Pinpoint the cell where the given text exists, returning its [x, y] midpoint coordinate. 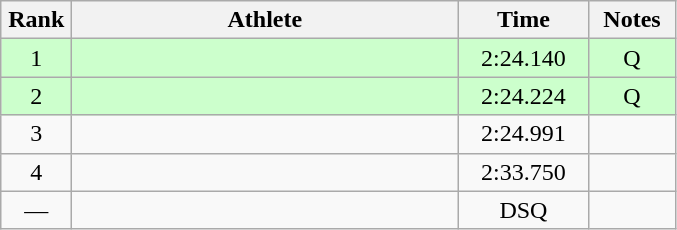
2:24.224 [524, 96]
2:24.991 [524, 134]
2:24.140 [524, 58]
Notes [632, 20]
Athlete [265, 20]
Time [524, 20]
DSQ [524, 210]
Rank [36, 20]
— [36, 210]
2:33.750 [524, 172]
3 [36, 134]
1 [36, 58]
4 [36, 172]
2 [36, 96]
